Locate the cell with the specified text and output its [x, y] center coordinate. 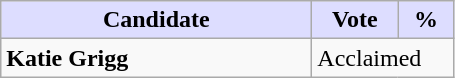
Acclaimed [383, 58]
Katie Grigg [156, 58]
% [426, 20]
Candidate [156, 20]
Vote [355, 20]
